Output the (X, Y) coordinate of the center of the cell containing the given text.  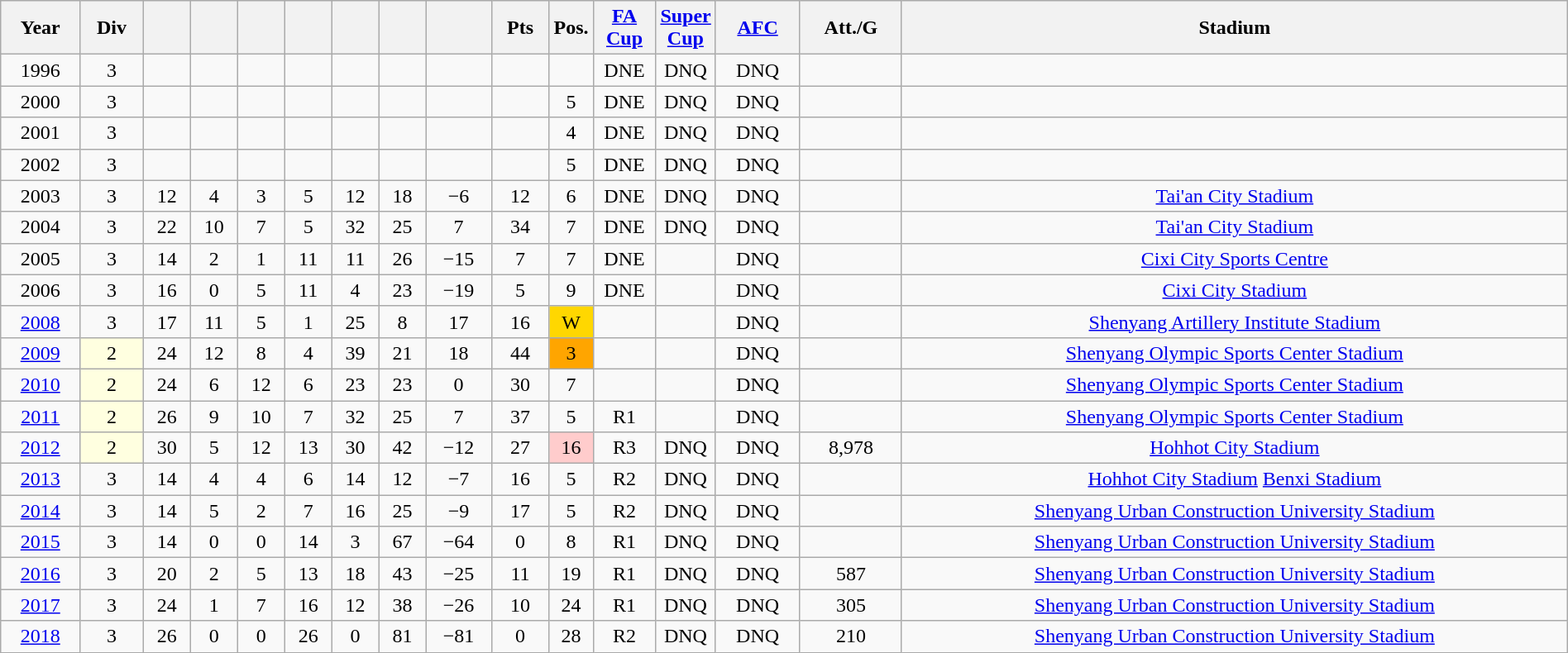
−25 (458, 574)
42 (402, 448)
28 (571, 636)
305 (850, 605)
2014 (41, 511)
37 (520, 416)
22 (167, 227)
Pts (520, 28)
2009 (41, 353)
Year (41, 28)
2017 (41, 605)
Cixi City Stadium (1234, 290)
2001 (41, 133)
20 (167, 574)
Hohhot City Stadium Benxi Stadium (1234, 479)
43 (402, 574)
Shenyang Artillery Institute Stadium (1234, 322)
2000 (41, 102)
2016 (41, 574)
−26 (458, 605)
−64 (458, 542)
Div (112, 28)
Att./G (850, 28)
2006 (41, 290)
2005 (41, 259)
1996 (41, 70)
Hohhot City Stadium (1234, 448)
39 (356, 353)
−12 (458, 448)
8,978 (850, 448)
2012 (41, 448)
AFC (758, 28)
FA Cup (624, 28)
−81 (458, 636)
−6 (458, 196)
2008 (41, 322)
38 (402, 605)
2003 (41, 196)
−15 (458, 259)
−7 (458, 479)
587 (850, 574)
34 (520, 227)
2018 (41, 636)
Stadium (1234, 28)
2010 (41, 384)
81 (402, 636)
R3 (624, 448)
−19 (458, 290)
2004 (41, 227)
Cixi City Sports Centre (1234, 259)
21 (402, 353)
44 (520, 353)
W (571, 322)
Super Cup (686, 28)
210 (850, 636)
Pos. (571, 28)
−9 (458, 511)
2015 (41, 542)
2002 (41, 164)
67 (402, 542)
19 (571, 574)
2013 (41, 479)
27 (520, 448)
2011 (41, 416)
